Scan for the cell matching the given text and deliver its (x, y) coordinate at center. 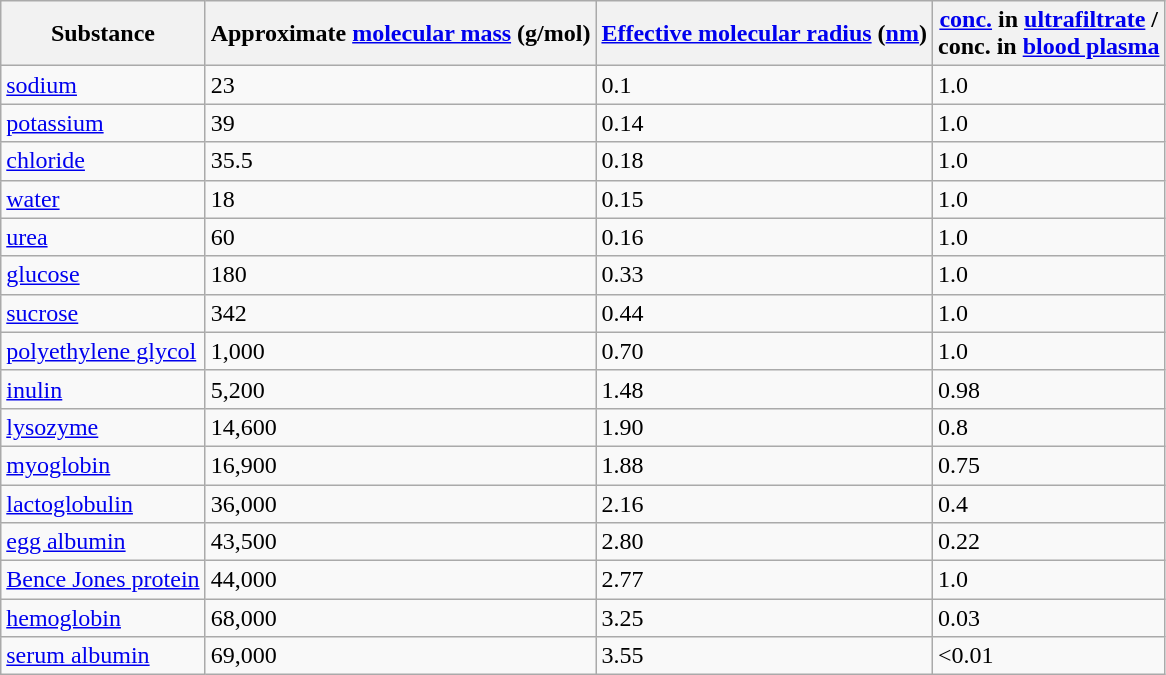
Substance (103, 34)
0.15 (764, 199)
0.14 (764, 123)
14,600 (400, 427)
44,000 (400, 580)
conc. in ultrafiltrate / conc. in blood plasma (1048, 34)
2.16 (764, 503)
0.75 (1048, 465)
60 (400, 237)
1.90 (764, 427)
Bence Jones protein (103, 580)
chloride (103, 161)
1,000 (400, 351)
serum albumin (103, 656)
1.48 (764, 389)
0.18 (764, 161)
18 (400, 199)
0.22 (1048, 542)
3.55 (764, 656)
lysozyme (103, 427)
180 (400, 275)
sucrose (103, 313)
1.88 (764, 465)
342 (400, 313)
hemoglobin (103, 618)
potassium (103, 123)
2.77 (764, 580)
Approximate molecular mass (g/mol) (400, 34)
36,000 (400, 503)
<0.01 (1048, 656)
lactoglobulin (103, 503)
inulin (103, 389)
16,900 (400, 465)
0.1 (764, 85)
0.03 (1048, 618)
5,200 (400, 389)
35.5 (400, 161)
0.8 (1048, 427)
water (103, 199)
0.70 (764, 351)
0.44 (764, 313)
myoglobin (103, 465)
68,000 (400, 618)
0.16 (764, 237)
69,000 (400, 656)
urea (103, 237)
Effective molecular radius (nm) (764, 34)
polyethylene glycol (103, 351)
glucose (103, 275)
23 (400, 85)
egg albumin (103, 542)
0.33 (764, 275)
0.98 (1048, 389)
43,500 (400, 542)
2.80 (764, 542)
3.25 (764, 618)
sodium (103, 85)
0.4 (1048, 503)
39 (400, 123)
